Capture the cell that displays the provided text and extract its [X, Y] central coordinate. 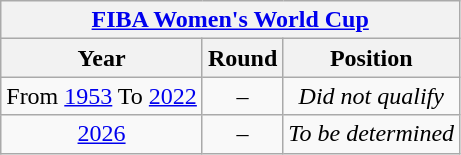
Year [102, 58]
FIBA Women's World Cup [230, 20]
2026 [102, 134]
Did not qualify [372, 96]
Round [242, 58]
From 1953 To 2022 [102, 96]
Position [372, 58]
To be determined [372, 134]
